Scan for the cell matching the given text and deliver its (X, Y) coordinate at center. 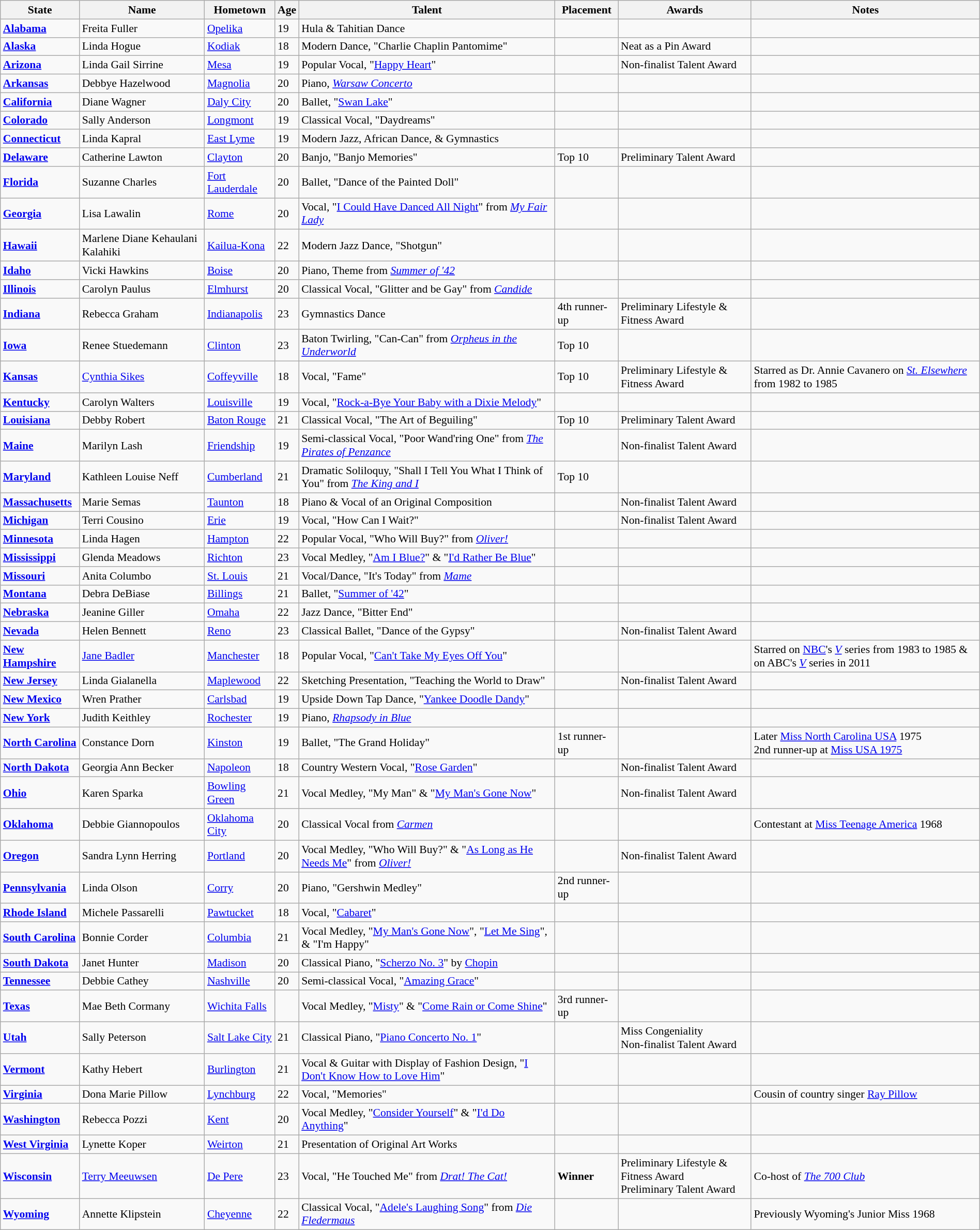
Vocal Medley, "My Man" & "My Man's Gone Now" (427, 793)
Baton Rouge (240, 420)
Classical Vocal, "Adele's Laughing Song" from Die Fledermaus (427, 1214)
New Mexico (40, 700)
Hula & Tahitian Dance (427, 28)
Mississippi (40, 557)
Illinois (40, 289)
Piano, Warsaw Concerto (427, 84)
Georgia (40, 214)
Boise (240, 270)
Montana (40, 594)
Vocal Medley, "Who Will Buy?" & "As Long as He Needs Me" from Oliver! (427, 856)
Previously Wyoming's Junior Miss 1968 (865, 1214)
Utah (40, 1038)
Billings (240, 594)
Catherine Lawton (142, 157)
Popular Vocal, "Can't Take My Eyes Off You" (427, 656)
Starred on NBC's V series from 1983 to 1985 & on ABC's V series in 2011 (865, 656)
Cheyenne (240, 1214)
Sally Peterson (142, 1038)
Wyoming (40, 1214)
Gymnastics Dance (427, 313)
Colorado (40, 120)
Manchester (240, 656)
Alabama (40, 28)
Vocal Medley, "My Man's Gone Now", "Let Me Sing", & "I'm Happy" (427, 938)
Talent (427, 10)
Baton Twirling, "Can-Can" from Orpheus in the Underworld (427, 345)
Fort Lauderdale (240, 182)
State (40, 10)
Classical Vocal, "Glitter and be Gay" from Candide (427, 289)
Mae Beth Cormany (142, 1006)
Neat as a Pin Award (684, 47)
Connecticut (40, 139)
Jane Badler (142, 656)
Carolyn Walters (142, 402)
Maryland (40, 477)
Vocal/Dance, "It's Today" from Mame (427, 576)
Ballet, "Summer of '42" (427, 594)
Judith Keithley (142, 718)
Karen Sparka (142, 793)
Freita Fuller (142, 28)
Semi-classical Vocal, "Amazing Grace" (427, 981)
California (40, 102)
Vocal Medley, "Misty" & "Come Rain or Come Shine" (427, 1006)
Placement (587, 10)
Vocal Medley, "Consider Yourself" & "I'd Do Anything" (427, 1120)
Longmont (240, 120)
2nd runner-up (587, 887)
Idaho (40, 270)
Name (142, 10)
Missouri (40, 576)
Terry Meeuwsen (142, 1176)
Helen Bennett (142, 631)
Classical Vocal from Carmen (427, 824)
Wichita Falls (240, 1006)
Indianapolis (240, 313)
Cumberland (240, 477)
Lynchburg (240, 1095)
Daly City (240, 102)
Weirton (240, 1145)
Coffeyville (240, 377)
Carlsbad (240, 700)
Marilyn Lash (142, 446)
Florida (40, 182)
Magnolia (240, 84)
Linda Kapral (142, 139)
New Jersey (40, 681)
Vocal, "Rock-a-Bye Your Baby with a Dixie Melody" (427, 402)
Classical Piano, "Piano Concerto No. 1" (427, 1038)
Maplewood (240, 681)
Rebecca Pozzi (142, 1120)
Linda Gialanella (142, 681)
Kansas (40, 377)
Taunton (240, 502)
Vocal & Guitar with Display of Fashion Design, "I Don't Know How to Love Him" (427, 1069)
North Dakota (40, 768)
4th runner-up (587, 313)
Winner (587, 1176)
Vocal, "I Could Have Danced All Night" from My Fair Lady (427, 214)
Vocal, "He Touched Me" from Drat! The Cat! (427, 1176)
Omaha (240, 613)
Annette Klipstein (142, 1214)
Georgia Ann Becker (142, 768)
Richton (240, 557)
Anita Columbo (142, 576)
Elmhurst (240, 289)
Linda Hagen (142, 539)
Nashville (240, 981)
Opelika (240, 28)
Oregon (40, 856)
Indiana (40, 313)
Debbye Hazelwood (142, 84)
Notes (865, 10)
Jazz Dance, "Bitter End" (427, 613)
Classical Vocal, "Daydreams" (427, 120)
Reno (240, 631)
Wren Prather (142, 700)
Carolyn Paulus (142, 289)
Marlene Diane Kehaulani Kalahiki (142, 245)
Piano, Rhapsody in Blue (427, 718)
Sandra Lynn Herring (142, 856)
Portland (240, 856)
Glenda Meadows (142, 557)
Janet Hunter (142, 963)
Hometown (240, 10)
Dramatic Soliloquy, "Shall I Tell You What I Think of You" from The King and I (427, 477)
Upside Down Tap Dance, "Yankee Doodle Dandy" (427, 700)
Linda Hogue (142, 47)
Linda Olson (142, 887)
Clinton (240, 345)
Constance Dorn (142, 742)
Banjo, "Banjo Memories" (427, 157)
Piano, "Gershwin Medley" (427, 887)
Diane Wagner (142, 102)
Piano & Vocal of an Original Composition (427, 502)
Vocal, "Fame" (427, 377)
Massachusetts (40, 502)
Cousin of country singer Ray Pillow (865, 1095)
Kinston (240, 742)
Virginia (40, 1095)
Hawaii (40, 245)
3rd runner-up (587, 1006)
Debbie Cathey (142, 981)
Starred as Dr. Annie Cavanero on St. Elsewhere from 1982 to 1985 (865, 377)
Lynette Koper (142, 1145)
Bowling Green (240, 793)
Ballet, "Swan Lake" (427, 102)
Country Western Vocal, "Rose Garden" (427, 768)
Bonnie Corder (142, 938)
Clayton (240, 157)
Delaware (40, 157)
Maine (40, 446)
Corry (240, 887)
Modern Jazz Dance, "Shotgun" (427, 245)
Debbie Giannopoulos (142, 824)
St. Louis (240, 576)
Kentucky (40, 402)
Vocal, "Memories" (427, 1095)
Washington (40, 1120)
Terri Cousino (142, 521)
Classical Piano, "Scherzo No. 3" by Chopin (427, 963)
Presentation of Original Art Works (427, 1145)
New Hampshire (40, 656)
South Carolina (40, 938)
Hampton (240, 539)
Dona Marie Pillow (142, 1095)
Minnesota (40, 539)
Classical Vocal, "The Art of Beguiling" (427, 420)
Michigan (40, 521)
Rochester (240, 718)
Lisa Lawalin (142, 214)
Iowa (40, 345)
Contestant at Miss Teenage America 1968 (865, 824)
Sally Anderson (142, 120)
Co-host of The 700 Club (865, 1176)
Columbia (240, 938)
Vermont (40, 1069)
De Pere (240, 1176)
Nebraska (40, 613)
Michele Passarelli (142, 913)
Burlington (240, 1069)
Oklahoma City (240, 824)
Linda Gail Sirrine (142, 65)
Alaska (40, 47)
North Carolina (40, 742)
Napoleon (240, 768)
Rebecca Graham (142, 313)
Kailua-Kona (240, 245)
Modern Dance, "Charlie Chaplin Pantomime" (427, 47)
1st runner-up (587, 742)
Awards (684, 10)
Cynthia Sikes (142, 377)
South Dakota (40, 963)
Suzanne Charles (142, 182)
Salt Lake City (240, 1038)
Sketching Presentation, "Teaching the World to Draw" (427, 681)
Miss CongenialityNon-finalist Talent Award (684, 1038)
Age (287, 10)
Later Miss North Carolina USA 19752nd runner-up at Miss USA 1975 (865, 742)
Kent (240, 1120)
Debby Robert (142, 420)
Modern Jazz, African Dance, & Gymnastics (427, 139)
Marie Semas (142, 502)
Vicki Hawkins (142, 270)
Wisconsin (40, 1176)
Mesa (240, 65)
Classical Ballet, "Dance of the Gypsy" (427, 631)
Pawtucket (240, 913)
Nevada (40, 631)
Rhode Island (40, 913)
West Virginia (40, 1145)
Renee Stuedemann (142, 345)
Ohio (40, 793)
Kodiak (240, 47)
Arizona (40, 65)
Debra DeBiase (142, 594)
Louisville (240, 402)
Kathleen Louise Neff (142, 477)
Semi-classical Vocal, "Poor Wand'ring One" from The Pirates of Penzance (427, 446)
East Lyme (240, 139)
Jeanine Giller (142, 613)
Friendship (240, 446)
Vocal, "Cabaret" (427, 913)
Preliminary Lifestyle & Fitness AwardPreliminary Talent Award (684, 1176)
Pennsylvania (40, 887)
Kathy Hebert (142, 1069)
Arkansas (40, 84)
Piano, Theme from Summer of '42 (427, 270)
Rome (240, 214)
Popular Vocal, "Who Will Buy?" from Oliver! (427, 539)
Ballet, "The Grand Holiday" (427, 742)
Vocal Medley, "Am I Blue?" & "I'd Rather Be Blue" (427, 557)
Vocal, "How Can I Wait?" (427, 521)
Ballet, "Dance of the Painted Doll" (427, 182)
Erie (240, 521)
Oklahoma (40, 824)
Louisiana (40, 420)
New York (40, 718)
Popular Vocal, "Happy Heart" (427, 65)
Texas (40, 1006)
Tennessee (40, 981)
Madison (240, 963)
